From the cell containing the given text, extract its center point as [x, y] coordinate. 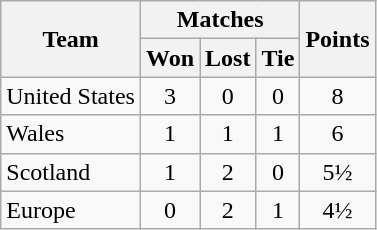
Wales [71, 134]
Won [170, 58]
Team [71, 39]
3 [170, 96]
Tie [278, 58]
5½ [338, 172]
6 [338, 134]
Lost [228, 58]
Matches [220, 20]
Europe [71, 210]
Scotland [71, 172]
United States [71, 96]
4½ [338, 210]
8 [338, 96]
Points [338, 39]
